Identify which cell holds the provided text, then report its (X, Y) central coordinate. 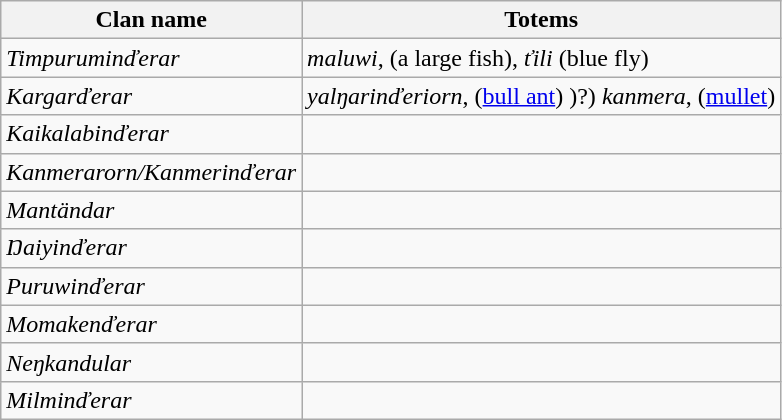
Kargarďerar (152, 96)
Timpuruminďerar (152, 58)
Milminďerar (152, 400)
Mantändar (152, 210)
Puruwinďerar (152, 286)
yalŋarinďeriorn, (bull ant) )?) kanmera, (mullet) (542, 96)
Kanmerarorn/Kanmerinďerar (152, 172)
Kaikalabinďerar (152, 134)
Clan name (152, 20)
Momakenďerar (152, 324)
Totems (542, 20)
maluwi, (a large fish), ťili (blue fly) (542, 58)
Neŋkandular (152, 362)
Ŋaiyinďerar (152, 248)
